Extract the [x, y] coordinate from the center of the cell holding the provided text.  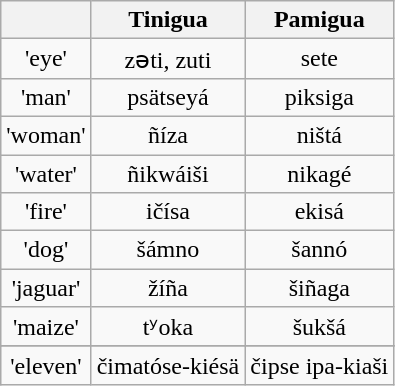
šukšá [320, 327]
'eleven' [46, 365]
piksiga [320, 97]
ñíza [168, 135]
'jaguar' [46, 288]
nikagé [320, 173]
tʸoka [168, 327]
'woman' [46, 135]
čimatóse-kiésä [168, 365]
'water' [46, 173]
'maize' [46, 327]
'dog' [46, 250]
ičísa [168, 212]
ekisá [320, 212]
ništá [320, 135]
žíña [168, 288]
sete [320, 59]
'fire' [46, 212]
šámno [168, 250]
Pamigua [320, 20]
šiñaga [320, 288]
'eye' [46, 59]
'man' [46, 97]
šannó [320, 250]
psätseyá [168, 97]
ñikwáiši [168, 173]
Tinigua [168, 20]
zəti, zuti [168, 59]
čipse ipa-kiaši [320, 365]
